Capture the cell that displays the provided text and extract its (X, Y) central coordinate. 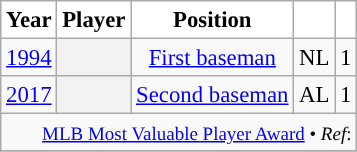
AL (314, 95)
NL (314, 58)
Position (212, 20)
2017 (29, 95)
First baseman (212, 58)
Year (29, 20)
MLB Most Valuable Player Award • Ref: (179, 133)
Second baseman (212, 95)
1994 (29, 58)
Player (94, 20)
